Scan for the cell matching the given text and deliver its [x, y] coordinate at center. 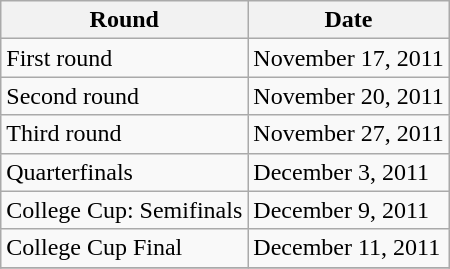
December 3, 2011 [348, 172]
Second round [124, 96]
November 17, 2011 [348, 58]
November 20, 2011 [348, 96]
November 27, 2011 [348, 134]
First round [124, 58]
Round [124, 20]
Quarterfinals [124, 172]
Date [348, 20]
College Cup: Semifinals [124, 210]
December 9, 2011 [348, 210]
Third round [124, 134]
December 11, 2011 [348, 248]
College Cup Final [124, 248]
